Determine the (x, y) coordinate at the center of the cell enclosing the given text.  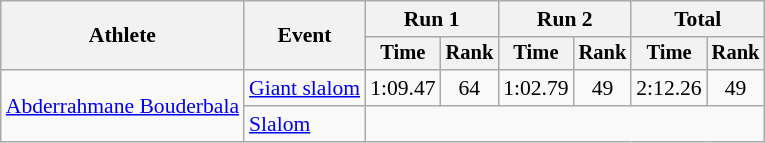
1:09.47 (402, 88)
Total (698, 19)
Run 2 (564, 19)
Abderrahmane Bouderbala (122, 106)
Giant slalom (304, 88)
Event (304, 36)
64 (470, 88)
Athlete (122, 36)
Slalom (304, 124)
1:02.79 (536, 88)
Run 1 (432, 19)
2:12.26 (668, 88)
